Scan for the cell matching the given text and deliver its (x, y) coordinate at center. 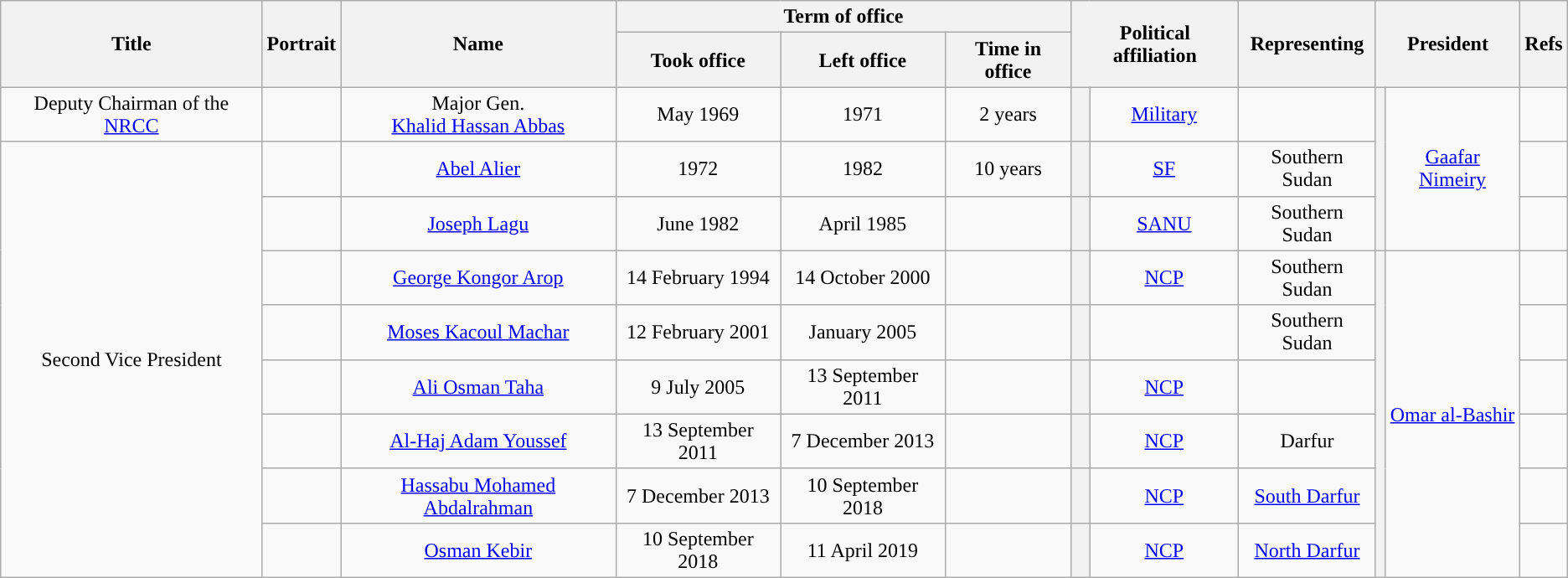
Osman Kebir (478, 550)
Name (478, 44)
Term of office (843, 17)
Left office (863, 60)
January 2005 (863, 332)
Second Vice President (132, 359)
SANU (1164, 223)
Refs (1544, 44)
Abel Alier (478, 169)
May 1969 (699, 114)
Took office (699, 60)
1972 (699, 169)
12 February 2001 (699, 332)
Representing (1308, 44)
2 years (1008, 114)
June 1982 (699, 223)
Gaafar Nimeiry (1452, 169)
Omar al-Bashir (1452, 414)
Major Gen.Khalid Hassan Abbas (478, 114)
President (1447, 44)
9 July 2005 (699, 387)
George Kongor Arop (478, 278)
14 October 2000 (863, 278)
Hassabu Mohamed Abdalrahman (478, 496)
10 years (1008, 169)
Darfur (1308, 441)
Joseph Lagu (478, 223)
11 April 2019 (863, 550)
Political affiliation (1155, 44)
Al-Haj Adam Youssef (478, 441)
1971 (863, 114)
April 1985 (863, 223)
Time in office (1008, 60)
Portrait (302, 44)
Deputy Chairman of the NRCC (132, 114)
14 February 1994 (699, 278)
North Darfur (1308, 550)
Title (132, 44)
Moses Kacoul Machar (478, 332)
1982 (863, 169)
South Darfur (1308, 496)
Military (1164, 114)
SF (1164, 169)
Ali Osman Taha (478, 387)
